Detect which cell encompasses the target text, then output its [x, y] center coordinate. 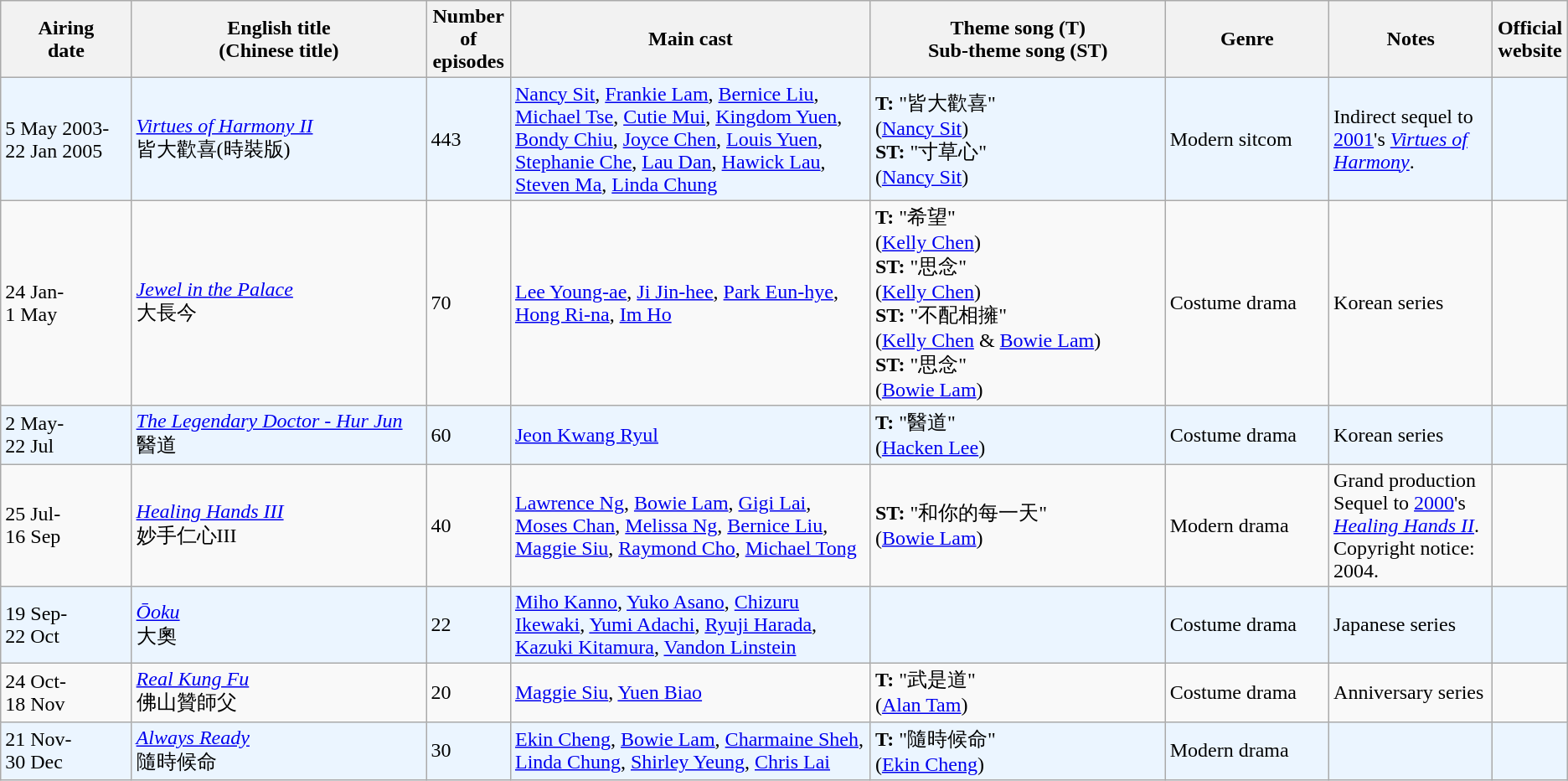
2 May- 22 Jul [66, 435]
21 Nov-30 Dec [66, 751]
The Legendary Doctor - Hur Jun 醫道 [279, 435]
25 Jul- 16 Sep [66, 525]
T: "希望" (Kelly Chen) ST: "思念" (Kelly Chen) ST: "不配相擁" (Kelly Chen & Bowie Lam) ST: "思念" (Bowie Lam) [1018, 303]
20 [469, 693]
T: "武是道" (Alan Tam) [1018, 693]
Number of episodes [469, 39]
Modern sitcom [1246, 139]
Virtues of Harmony II 皆大歡喜(時裝版) [279, 139]
60 [469, 435]
443 [469, 139]
Jewel in the Palace 大長今 [279, 303]
Indirect sequel to 2001's Virtues of Harmony. [1411, 139]
Notes [1411, 39]
Lawrence Ng, Bowie Lam, Gigi Lai, Moses Chan, Melissa Ng, Bernice Liu, Maggie Siu, Raymond Cho, Michael Tong [690, 525]
Miho Kanno, Yuko Asano, Chizuru Ikewaki, Yumi Adachi, Ryuji Harada, Kazuki Kitamura, Vandon Linstein [690, 625]
Always Ready 隨時候命 [279, 751]
Maggie Siu, Yuen Biao [690, 693]
Theme song (T) Sub-theme song (ST) [1018, 39]
T: "隨時候命" (Ekin Cheng) [1018, 751]
Ekin Cheng, Bowie Lam, Charmaine Sheh, Linda Chung, Shirley Yeung, Chris Lai [690, 751]
Japanese series [1411, 625]
Real Kung Fu 佛山贊師父 [279, 693]
Genre [1246, 39]
30 [469, 751]
Healing Hands III 妙手仁心III [279, 525]
Lee Young-ae, Ji Jin-hee, Park Eun-hye, Hong Ri-na, Im Ho [690, 303]
Airingdate [66, 39]
Official website [1529, 39]
Grand production Sequel to 2000's Healing Hands II. Copyright notice: 2004. [1411, 525]
Jeon Kwang Ryul [690, 435]
Anniversary series [1411, 693]
19 Sep- 22 Oct [66, 625]
24 Jan- 1 May [66, 303]
24 Oct- 18 Nov [66, 693]
English title (Chinese title) [279, 39]
5 May 2003- 22 Jan 2005 [66, 139]
T: "皆大歡喜" (Nancy Sit) ST: "寸草心"(Nancy Sit) [1018, 139]
T: "醫道" (Hacken Lee) [1018, 435]
40 [469, 525]
ST: "和你的每一天" (Bowie Lam) [1018, 525]
Ōoku 大奧 [279, 625]
70 [469, 303]
Main cast [690, 39]
22 [469, 625]
